Capture the cell that displays the provided text and extract its [x, y] central coordinate. 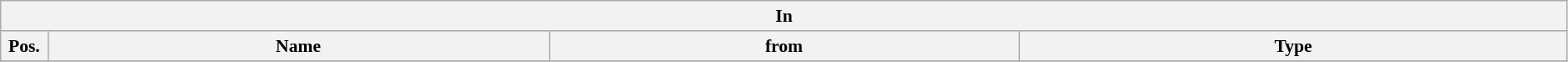
Name [298, 46]
Pos. [24, 46]
from [784, 46]
In [784, 16]
Type [1293, 46]
